Return [X, Y] of the center of cell containing provided text 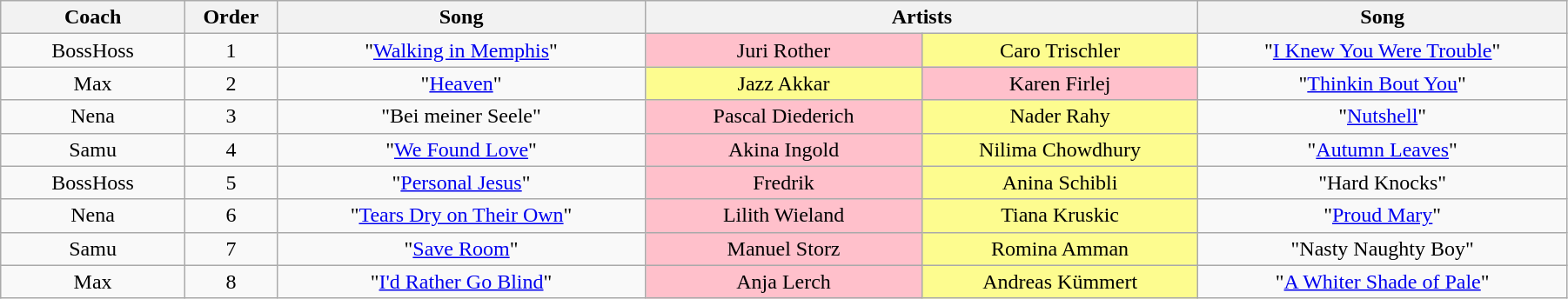
"Bei meiner Seele" [461, 116]
"Nutshell" [1383, 116]
Pascal Diederich [784, 116]
"A Whiter Shade of Pale" [1383, 282]
"Thinkin Bout You" [1383, 83]
Order [231, 17]
Juri Rother [784, 50]
"Autumn Leaves" [1383, 149]
Coach [93, 17]
5 [231, 183]
Lilith Wieland [784, 216]
"Proud Mary" [1383, 216]
"I Knew You Were Trouble" [1383, 50]
Caro Trischler [1060, 50]
"We Found Love" [461, 149]
Tiana Kruskic [1060, 216]
6 [231, 216]
Fredrik [784, 183]
"Tears Dry on Their Own" [461, 216]
"Heaven" [461, 83]
Romina Amman [1060, 249]
Anja Lerch [784, 282]
"Save Room" [461, 249]
"I'd Rather Go Blind" [461, 282]
Karen Firlej [1060, 83]
Nader Rahy [1060, 116]
"Nasty Naughty Boy" [1383, 249]
2 [231, 83]
1 [231, 50]
"Hard Knocks" [1383, 183]
Artists [922, 17]
Anina Schibli [1060, 183]
Manuel Storz [784, 249]
3 [231, 116]
Jazz Akkar [784, 83]
"Walking in Memphis" [461, 50]
Nilima Chowdhury [1060, 149]
Akina Ingold [784, 149]
Andreas Kümmert [1060, 282]
4 [231, 149]
"Personal Jesus" [461, 183]
8 [231, 282]
7 [231, 249]
